Find where the given text appears and provide that cell's center as [x, y] coordinate. 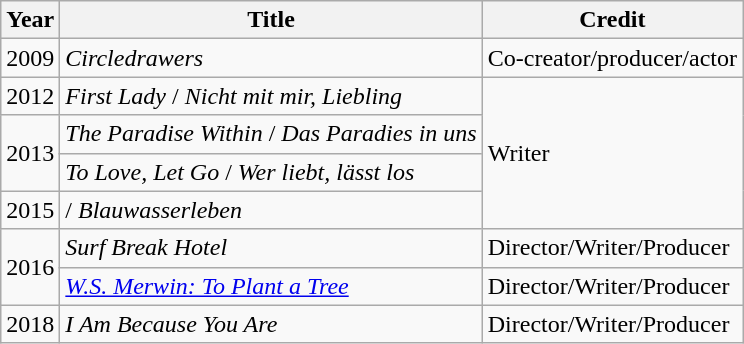
Co-creator/producer/actor [612, 58]
I Am Because You Are [271, 324]
Year [30, 20]
Circledrawers [271, 58]
Title [271, 20]
2009 [30, 58]
Credit [612, 20]
Surf Break Hotel [271, 248]
First Lady / Nicht mit mir, Liebling [271, 96]
Writer [612, 153]
2016 [30, 267]
2015 [30, 210]
2013 [30, 153]
2018 [30, 324]
The Paradise Within / Das Paradies in uns [271, 134]
To Love, Let Go / Wer liebt, lässt los [271, 172]
/ Blauwasserleben [271, 210]
2012 [30, 96]
W.S. Merwin: To Plant a Tree [271, 286]
